Scan for the cell matching the given text and deliver its (X, Y) coordinate at center. 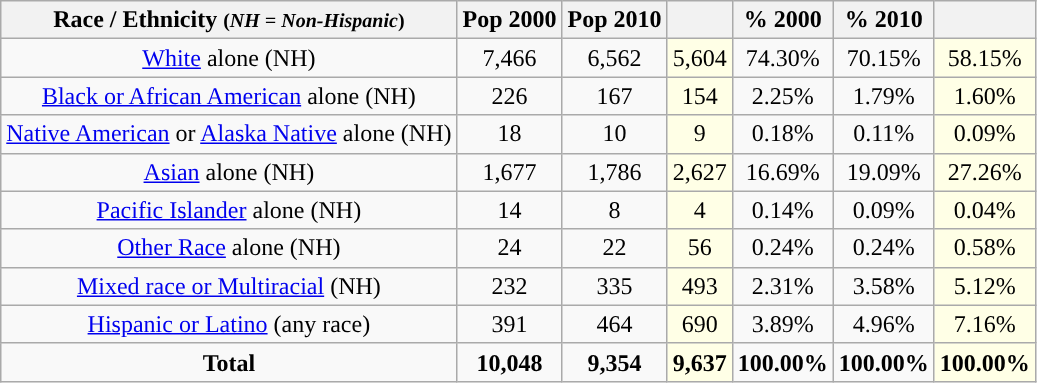
464 (614, 324)
335 (614, 286)
Hispanic or Latino (any race) (229, 324)
3.58% (884, 286)
Pacific Islander alone (NH) (229, 210)
Black or African American alone (NH) (229, 96)
0.11% (884, 134)
10 (614, 134)
10,048 (510, 362)
7,466 (510, 58)
9,354 (614, 362)
Other Race alone (NH) (229, 248)
1.60% (984, 96)
% 2000 (782, 20)
22 (614, 248)
2.31% (782, 286)
690 (700, 324)
154 (700, 96)
7.16% (984, 324)
0.18% (782, 134)
1,786 (614, 172)
1,677 (510, 172)
4 (700, 210)
14 (510, 210)
16.69% (782, 172)
232 (510, 286)
Asian alone (NH) (229, 172)
2,627 (700, 172)
167 (614, 96)
Total (229, 362)
18 (510, 134)
58.15% (984, 58)
White alone (NH) (229, 58)
24 (510, 248)
56 (700, 248)
0.58% (984, 248)
27.26% (984, 172)
226 (510, 96)
Native American or Alaska Native alone (NH) (229, 134)
5,604 (700, 58)
4.96% (884, 324)
% 2010 (884, 20)
3.89% (782, 324)
Pop 2000 (510, 20)
8 (614, 210)
6,562 (614, 58)
9 (700, 134)
Mixed race or Multiracial (NH) (229, 286)
1.79% (884, 96)
2.25% (782, 96)
493 (700, 286)
0.04% (984, 210)
19.09% (884, 172)
70.15% (884, 58)
0.14% (782, 210)
Pop 2010 (614, 20)
74.30% (782, 58)
9,637 (700, 362)
391 (510, 324)
5.12% (984, 286)
Race / Ethnicity (NH = Non-Hispanic) (229, 20)
